Detect which cell encompasses the target text, then output its [x, y] center coordinate. 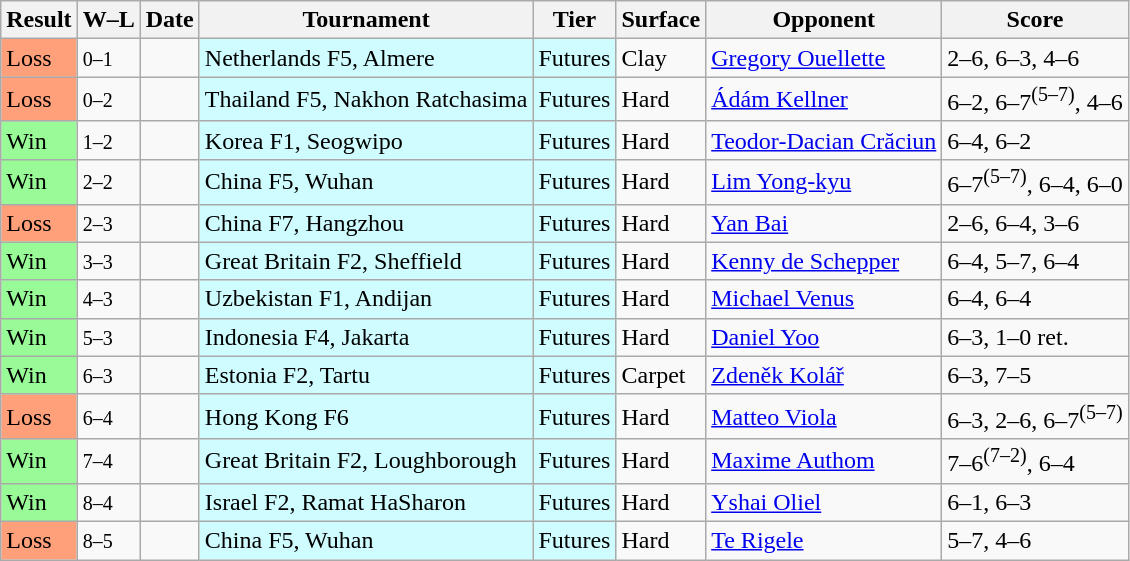
3–3 [108, 261]
8–5 [108, 541]
6–3, 2–6, 6–7(5–7) [1035, 416]
Ádám Kellner [824, 100]
6–4, 5–7, 6–4 [1035, 261]
2–2 [108, 182]
Uzbekistan F1, Andijan [366, 299]
Netherlands F5, Almere [366, 58]
Opponent [824, 20]
4–3 [108, 299]
2–6, 6–4, 3–6 [1035, 223]
6–7(5–7), 6–4, 6–0 [1035, 182]
Tournament [366, 20]
Hong Kong F6 [366, 416]
Clay [661, 58]
China F7, Hangzhou [366, 223]
6–4, 6–2 [1035, 140]
8–4 [108, 502]
Date [170, 20]
7–4 [108, 462]
Carpet [661, 375]
Surface [661, 20]
Michael Venus [824, 299]
Matteo Viola [824, 416]
Teodor-Dacian Crăciun [824, 140]
0–1 [108, 58]
Lim Yong-kyu [824, 182]
Thailand F5, Nakhon Ratchasima [366, 100]
6–3, 7–5 [1035, 375]
6–3 [108, 375]
2–6, 6–3, 4–6 [1035, 58]
6–2, 6–7(5–7), 4–6 [1035, 100]
6–4 [108, 416]
Tier [574, 20]
5–3 [108, 337]
Estonia F2, Tartu [366, 375]
6–1, 6–3 [1035, 502]
Daniel Yoo [824, 337]
Kenny de Schepper [824, 261]
Israel F2, Ramat HaSharon [366, 502]
0–2 [108, 100]
Gregory Ouellette [824, 58]
Great Britain F2, Sheffield [366, 261]
1–2 [108, 140]
2–3 [108, 223]
5–7, 4–6 [1035, 541]
6–4, 6–4 [1035, 299]
6–3, 1–0 ret. [1035, 337]
Maxime Authom [824, 462]
7–6(7–2), 6–4 [1035, 462]
Yan Bai [824, 223]
Result [39, 20]
Te Rigele [824, 541]
Korea F1, Seogwipo [366, 140]
Zdeněk Kolář [824, 375]
W–L [108, 20]
Yshai Oliel [824, 502]
Score [1035, 20]
Great Britain F2, Loughborough [366, 462]
Indonesia F4, Jakarta [366, 337]
